Extract the (X, Y) coordinate from the center of the cell holding the provided text.  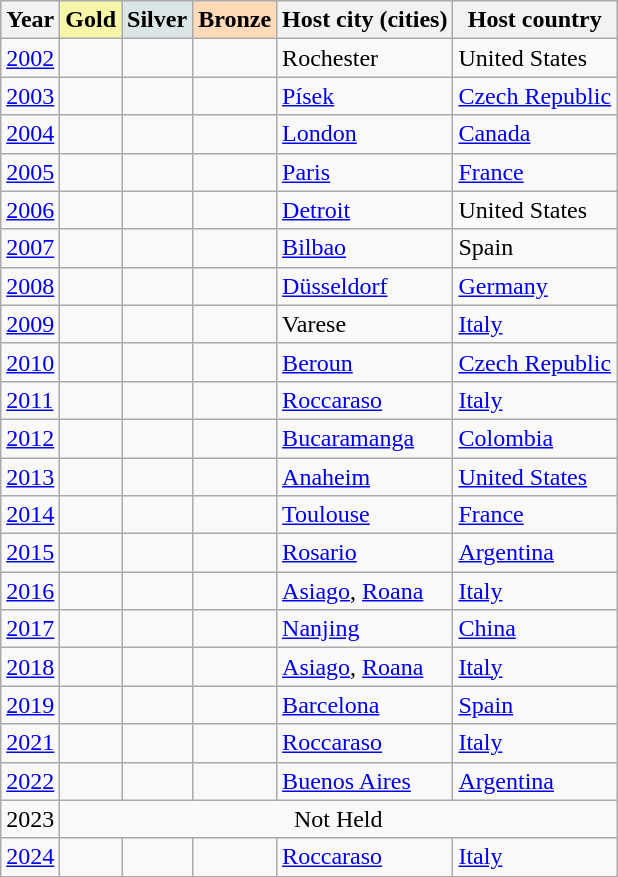
2013 (30, 477)
Bilbao (365, 248)
2009 (30, 324)
Not Held (338, 819)
2023 (30, 819)
2014 (30, 515)
Rochester (365, 58)
Host city (cities) (365, 20)
2004 (30, 134)
Host country (535, 20)
2017 (30, 629)
2007 (30, 248)
2011 (30, 400)
2010 (30, 362)
Silver (158, 20)
Rosario (365, 553)
Düsseldorf (365, 286)
Paris (365, 172)
Nanjing (365, 629)
Year (30, 20)
Toulouse (365, 515)
2019 (30, 705)
Buenos Aires (365, 781)
2024 (30, 857)
2002 (30, 58)
2016 (30, 591)
Barcelona (365, 705)
2018 (30, 667)
Canada (535, 134)
Beroun (365, 362)
Varese (365, 324)
Detroit (365, 210)
Bronze (235, 20)
Bucaramanga (365, 438)
2021 (30, 743)
2005 (30, 172)
2008 (30, 286)
Germany (535, 286)
2012 (30, 438)
Písek (365, 96)
China (535, 629)
2015 (30, 553)
2006 (30, 210)
2022 (30, 781)
Colombia (535, 438)
Gold (91, 20)
Anaheim (365, 477)
London (365, 134)
2003 (30, 96)
